Locate the cell with the specified text and output its (x, y) center coordinate. 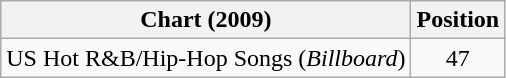
US Hot R&B/Hip-Hop Songs (Billboard) (206, 58)
Chart (2009) (206, 20)
47 (458, 58)
Position (458, 20)
